Locate the cell with the specified text and output its [X, Y] center coordinate. 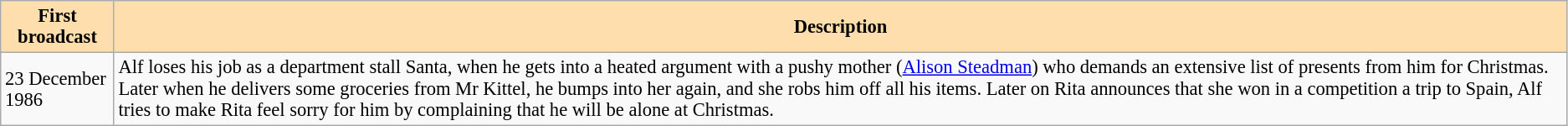
First broadcast [58, 27]
Description [840, 27]
23 December 1986 [58, 89]
